From the cell containing the given text, extract its center point as (X, Y) coordinate. 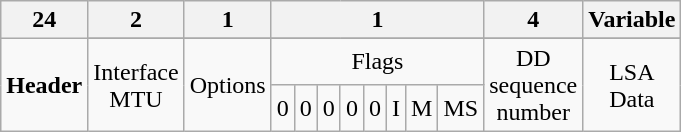
DD sequence number (534, 85)
LSA Data (632, 85)
MS (461, 108)
Options (228, 85)
Header (44, 85)
I (396, 108)
4 (534, 20)
Flags (378, 62)
24 (44, 20)
Interface MTU (136, 85)
Variable (632, 20)
2 (136, 20)
M (422, 108)
